Extract the [X, Y] coordinate from the center of the cell holding the provided text.  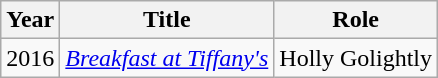
Role [356, 20]
Title [167, 20]
Breakfast at Tiffany's [167, 58]
Year [30, 20]
Holly Golightly [356, 58]
2016 [30, 58]
